Detect which cell encompasses the target text, then output its [x, y] center coordinate. 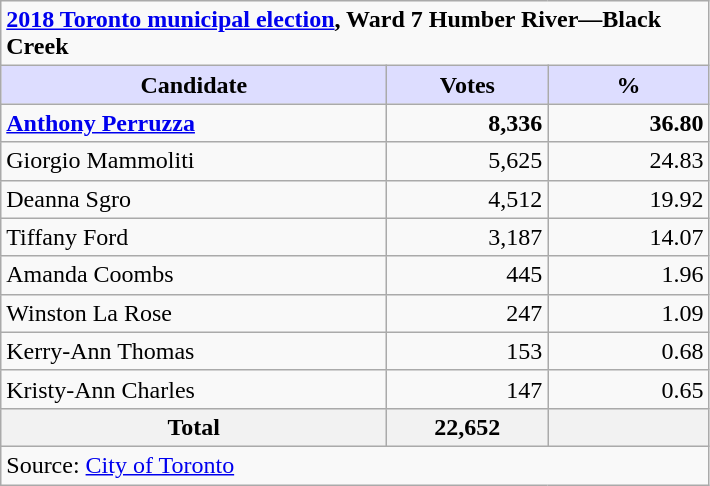
0.68 [628, 351]
Kristy-Ann Charles [194, 389]
Tiffany Ford [194, 237]
247 [468, 313]
Winston La Rose [194, 313]
5,625 [468, 161]
22,652 [468, 427]
Giorgio Mammoliti [194, 161]
Amanda Coombs [194, 275]
Anthony Perruzza [194, 123]
Votes [468, 85]
Candidate [194, 85]
1.09 [628, 313]
36.80 [628, 123]
Kerry-Ann Thomas [194, 351]
0.65 [628, 389]
Source: City of Toronto [355, 465]
147 [468, 389]
14.07 [628, 237]
4,512 [468, 199]
153 [468, 351]
Total [194, 427]
1.96 [628, 275]
8,336 [468, 123]
24.83 [628, 161]
445 [468, 275]
3,187 [468, 237]
Deanna Sgro [194, 199]
% [628, 85]
2018 Toronto municipal election, Ward 7 Humber River—Black Creek [355, 34]
19.92 [628, 199]
